Capture the cell that displays the provided text and extract its [X, Y] central coordinate. 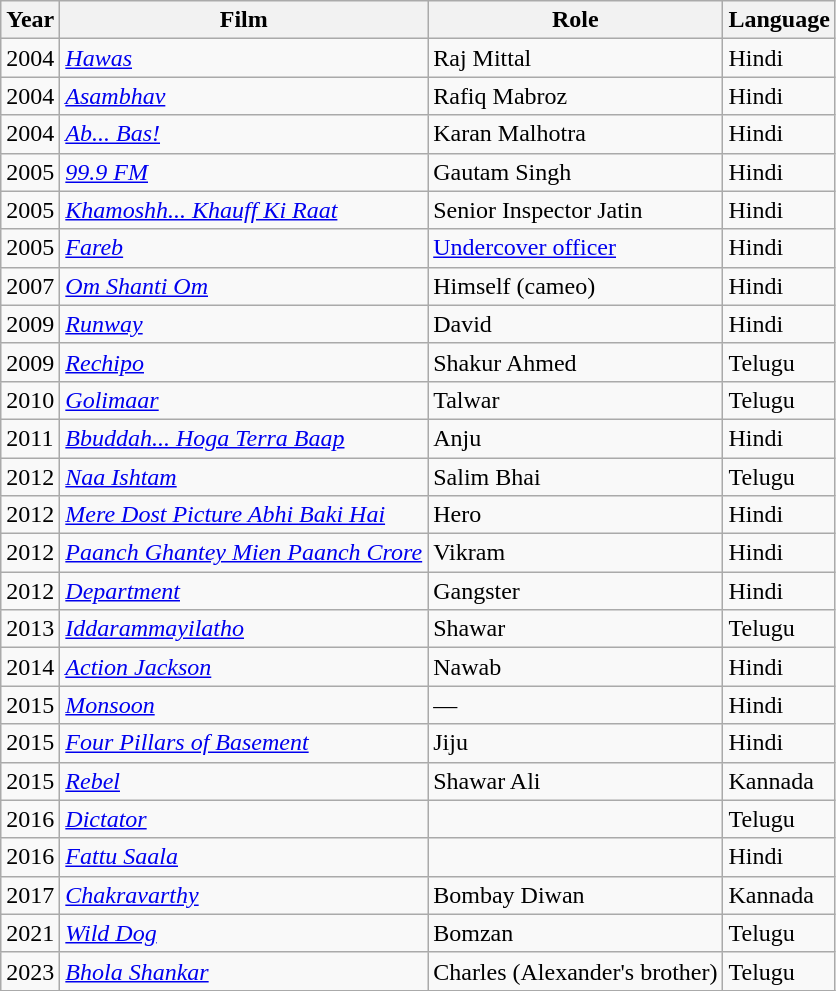
Runway [244, 324]
Jiju [576, 743]
Action Jackson [244, 667]
Anju [576, 438]
Gangster [576, 591]
Rafiq Mabroz [576, 96]
Role [576, 20]
Film [244, 20]
2017 [30, 895]
Monsoon [244, 705]
Department [244, 591]
Gautam Singh [576, 172]
Mere Dost Picture Abhi Baki Hai [244, 515]
Wild Dog [244, 933]
Paanch Ghantey Mien Paanch Crore [244, 553]
Language [779, 20]
2010 [30, 400]
Rechipo [244, 362]
Four Pillars of Basement [244, 743]
Shawar Ali [576, 781]
Vikram [576, 553]
Bomzan [576, 933]
Asambhav [244, 96]
Shawar [576, 629]
Senior Inspector Jatin [576, 210]
Nawab [576, 667]
Himself (cameo) [576, 286]
— [576, 705]
Bbuddah... Hoga Terra Baap [244, 438]
Fareb [244, 248]
Naa Ishtam [244, 477]
David [576, 324]
Ab... Bas! [244, 134]
Bhola Shankar [244, 971]
2023 [30, 971]
Bombay Diwan [576, 895]
2013 [30, 629]
Raj Mittal [576, 58]
Om Shanti Om [244, 286]
2007 [30, 286]
Karan Malhotra [576, 134]
Khamoshh... Khauff Ki Raat [244, 210]
2014 [30, 667]
Chakravarthy [244, 895]
Undercover officer [576, 248]
Hawas [244, 58]
Salim Bhai [576, 477]
2021 [30, 933]
Rebel [244, 781]
2011 [30, 438]
Year [30, 20]
Iddarammayilatho [244, 629]
Fattu Saala [244, 857]
Hero [576, 515]
Shakur Ahmed [576, 362]
99.9 FM [244, 172]
Charles (Alexander's brother) [576, 971]
Golimaar [244, 400]
Dictator [244, 819]
Talwar [576, 400]
